Search for the cell housing the specified text and yield its (X, Y) center coordinate. 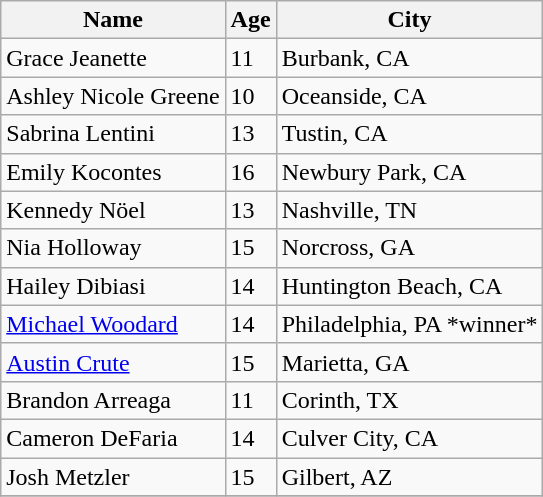
Marietta, GA (410, 362)
City (410, 20)
Grace Jeanette (113, 58)
Josh Metzler (113, 477)
Huntington Beach, CA (410, 286)
16 (250, 172)
Sabrina Lentini (113, 134)
Burbank, CA (410, 58)
Kennedy Nöel (113, 210)
Brandon Arreaga (113, 400)
Ashley Nicole Greene (113, 96)
Age (250, 20)
Norcross, GA (410, 248)
10 (250, 96)
Oceanside, CA (410, 96)
Tustin, CA (410, 134)
Emily Kocontes (113, 172)
Nia Holloway (113, 248)
Nashville, TN (410, 210)
Hailey Dibiasi (113, 286)
Gilbert, AZ (410, 477)
Newbury Park, CA (410, 172)
Philadelphia, PA *winner* (410, 324)
Cameron DeFaria (113, 438)
Culver City, CA (410, 438)
Austin Crute (113, 362)
Michael Woodard (113, 324)
Corinth, TX (410, 400)
Name (113, 20)
